Detect which cell encompasses the target text, then output its [x, y] center coordinate. 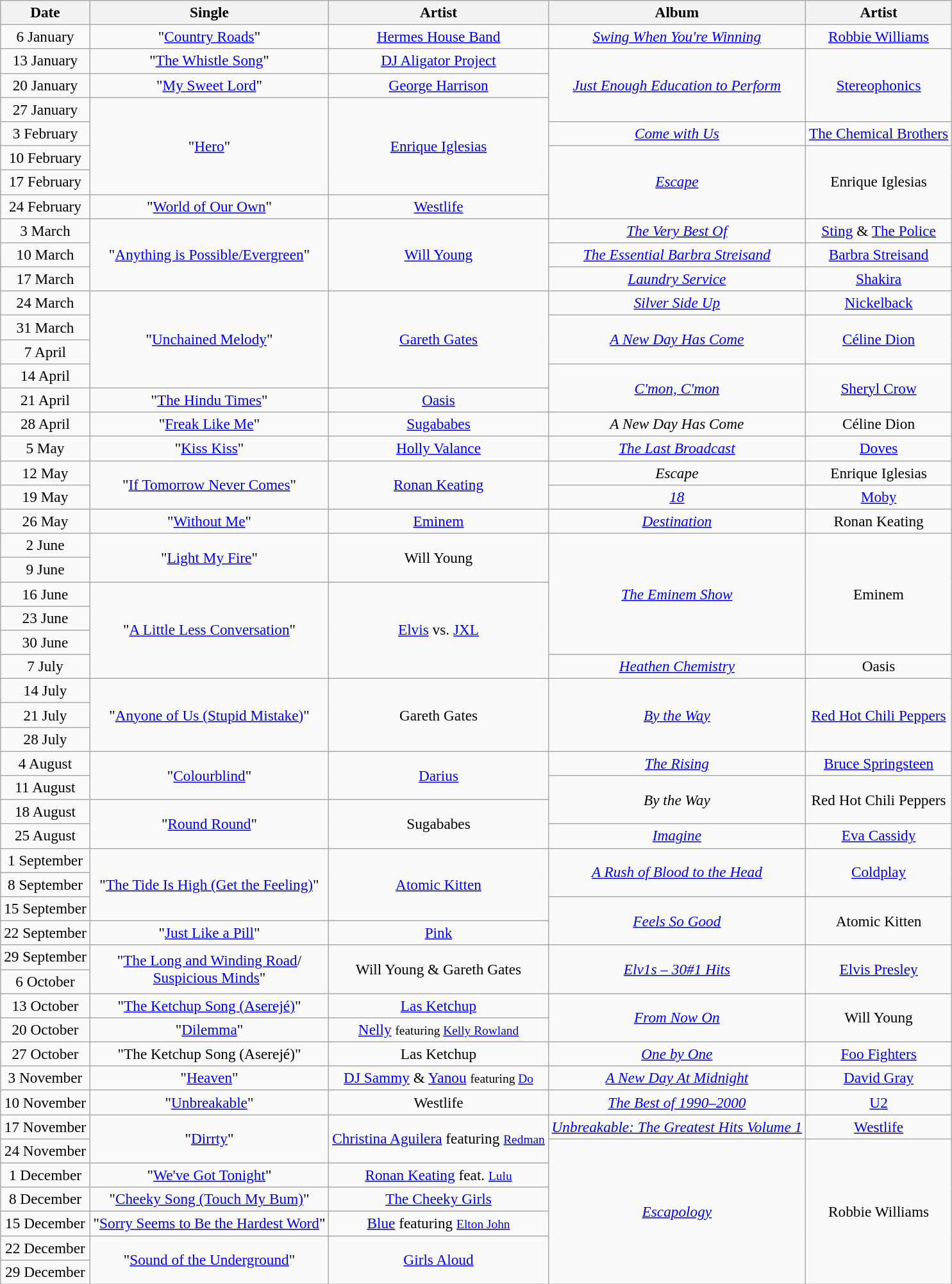
31 March [45, 327]
Nelly featuring Kelly Rowland [438, 1030]
15 September [45, 908]
24 February [45, 206]
"The Whistle Song" [209, 61]
3 March [45, 230]
Doves [879, 448]
18 [677, 497]
24 March [45, 303]
17 November [45, 1126]
"Anything is Possible/Evergreen" [209, 254]
10 February [45, 158]
7 April [45, 351]
11 August [45, 787]
U2 [879, 1102]
From Now On [677, 1017]
"Unbreakable" [209, 1102]
"Sorry Seems to Be the Hardest Word" [209, 1223]
17 February [45, 182]
"The Hindu Times" [209, 400]
Just Enough Education to Perform [677, 85]
"Light My Fire" [209, 557]
Pink [438, 933]
A Rush of Blood to the Head [677, 872]
"If Tomorrow Never Comes" [209, 485]
"We've Got Tonight" [209, 1175]
18 August [45, 812]
C'mon, C'mon [677, 388]
Come with Us [677, 133]
4 August [45, 763]
Darius [438, 775]
"Kiss Kiss" [209, 448]
Bruce Springsteen [879, 763]
Stereophonics [879, 85]
Christina Aguilera featuring Redman [438, 1138]
Elvis Presley [879, 969]
Sheryl Crow [879, 388]
A New Day At Midnight [677, 1078]
Coldplay [879, 872]
9 June [45, 569]
30 June [45, 642]
"Colourblind" [209, 775]
29 December [45, 1272]
Imagine [677, 836]
23 June [45, 618]
The Last Broadcast [677, 448]
The Best of 1990–2000 [677, 1102]
"The Long and Winding Road/Suspicious Minds" [209, 969]
DJ Aligator Project [438, 61]
8 December [45, 1199]
Laundry Service [677, 279]
19 May [45, 497]
22 December [45, 1247]
29 September [45, 957]
Heathen Chemistry [677, 666]
The Essential Barbra Streisand [677, 254]
"A Little Less Conversation" [209, 629]
The Eminem Show [677, 594]
Swing When You're Winning [677, 37]
"Unchained Melody" [209, 340]
27 January [45, 109]
Album [677, 12]
28 April [45, 424]
Destination [677, 521]
Escapology [677, 1212]
Hermes House Band [438, 37]
Unbreakable: The Greatest Hits Volume 1 [677, 1126]
Shakira [879, 279]
22 September [45, 933]
"Dirrty" [209, 1138]
13 January [45, 61]
1 December [45, 1175]
13 October [45, 1005]
"Country Roads" [209, 37]
25 August [45, 836]
14 July [45, 690]
12 May [45, 472]
16 June [45, 594]
10 November [45, 1102]
14 April [45, 376]
Holly Valance [438, 448]
The Cheeky Girls [438, 1199]
"Just Like a Pill" [209, 933]
David Gray [879, 1078]
24 November [45, 1151]
"Anyone of Us (Stupid Mistake)" [209, 714]
26 May [45, 521]
"Cheeky Song (Touch My Bum)" [209, 1199]
Will Young & Gareth Gates [438, 969]
28 July [45, 739]
Ronan Keating feat. Lulu [438, 1175]
Elv1s – 30#1 Hits [677, 969]
Barbra Streisand [879, 254]
20 January [45, 85]
Feels So Good [677, 921]
Moby [879, 497]
"Freak Like Me" [209, 424]
"Dilemma" [209, 1030]
"Hero" [209, 145]
6 October [45, 981]
"Heaven" [209, 1078]
5 May [45, 448]
2 June [45, 545]
17 March [45, 279]
21 July [45, 715]
The Very Best Of [677, 230]
7 July [45, 666]
George Harrison [438, 85]
The Chemical Brothers [879, 133]
Nickelback [879, 303]
8 September [45, 884]
Sting & The Police [879, 230]
27 October [45, 1054]
10 March [45, 254]
Blue featuring Elton John [438, 1223]
20 October [45, 1030]
DJ Sammy & Yanou featuring Do [438, 1078]
"Without Me" [209, 521]
15 December [45, 1223]
"The Tide Is High (Get the Feeling)" [209, 885]
"World of Our Own" [209, 206]
Eva Cassidy [879, 836]
One by One [677, 1054]
21 April [45, 400]
The Rising [677, 763]
"Sound of the Underground" [209, 1260]
Single [209, 12]
"My Sweet Lord" [209, 85]
Silver Side Up [677, 303]
Elvis vs. JXL [438, 629]
Foo Fighters [879, 1054]
Date [45, 12]
3 February [45, 133]
6 January [45, 37]
1 September [45, 860]
"Round Round" [209, 824]
3 November [45, 1078]
Girls Aloud [438, 1260]
